Provide the (X, Y) coordinate of the cell's center where the given text is located.  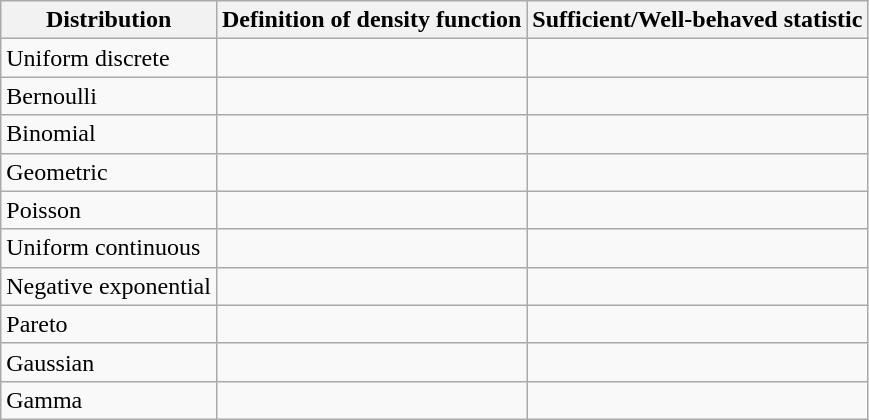
Distribution (109, 20)
Uniform continuous (109, 248)
Pareto (109, 324)
Binomial (109, 134)
Poisson (109, 210)
Bernoulli (109, 96)
Definition of density function (371, 20)
Negative exponential (109, 286)
Uniform discrete (109, 58)
Gamma (109, 400)
Sufficient/Well-behaved statistic (698, 20)
Geometric (109, 172)
Gaussian (109, 362)
